Identify which cell holds the provided text, then report its [X, Y] central coordinate. 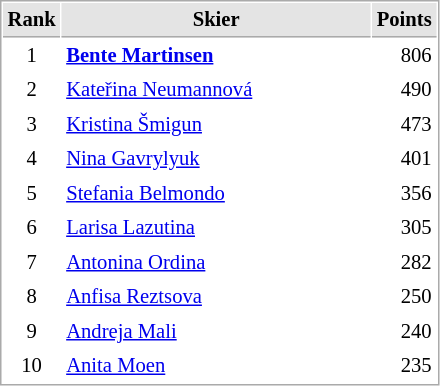
4 [32, 158]
3 [32, 124]
282 [404, 262]
8 [32, 296]
1 [32, 56]
Anita Moen [216, 366]
806 [404, 56]
401 [404, 158]
240 [404, 332]
9 [32, 332]
Rank [32, 20]
Larisa Lazutina [216, 228]
490 [404, 90]
7 [32, 262]
Antonina Ordina [216, 262]
Points [404, 20]
Nina Gavrylyuk [216, 158]
Andreja Mali [216, 332]
Anfisa Reztsova [216, 296]
305 [404, 228]
356 [404, 194]
473 [404, 124]
6 [32, 228]
2 [32, 90]
235 [404, 366]
5 [32, 194]
10 [32, 366]
Skier [216, 20]
Bente Martinsen [216, 56]
Stefania Belmondo [216, 194]
Kateřina Neumannová [216, 90]
Kristina Šmigun [216, 124]
250 [404, 296]
